For the text-containing cell, return its midpoint in (X, Y) coordinate format. 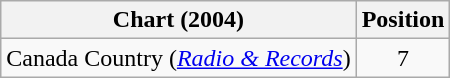
7 (403, 58)
Canada Country (Radio & Records) (178, 58)
Position (403, 20)
Chart (2004) (178, 20)
